Determine the [X, Y] coordinate at the center of the cell enclosing the given text.  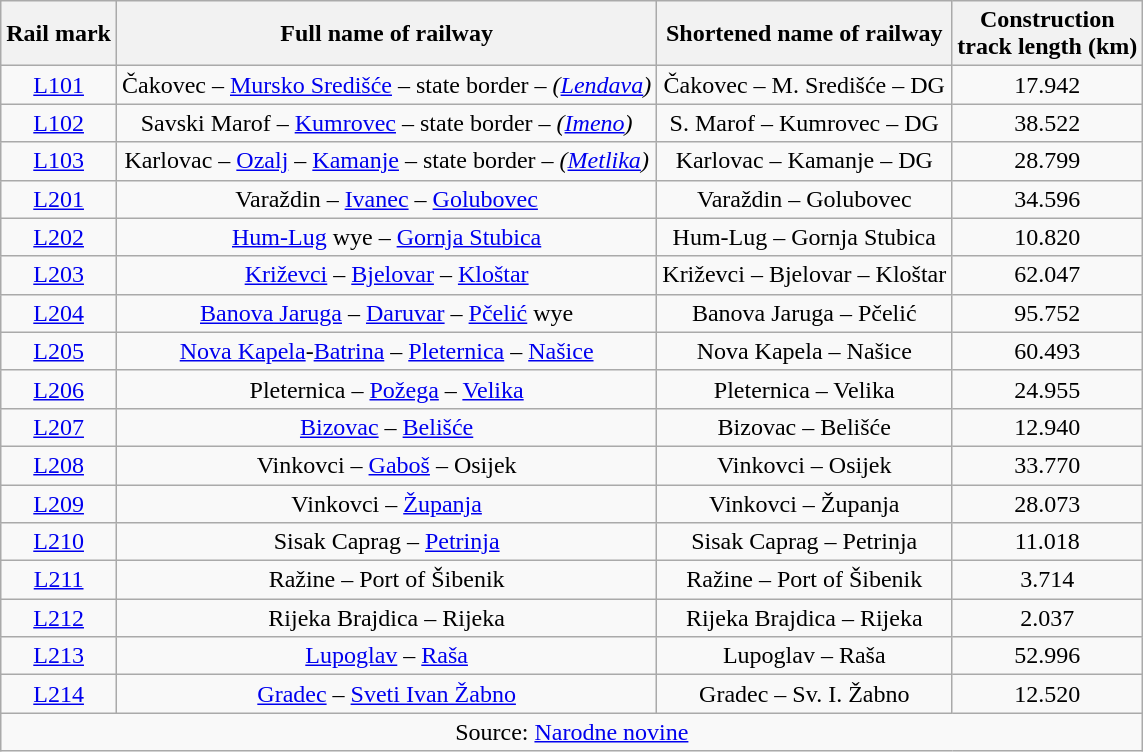
Hum-Lug – Gornja Stubica [804, 237]
Nova Kapela-Batrina – Pleternica – Našice [386, 351]
L101 [59, 85]
L213 [59, 656]
L209 [59, 503]
Varaždin – Golubovec [804, 199]
L210 [59, 542]
Savski Marof – Kumrovec – state border – (Imeno) [386, 123]
Varaždin – Ivanec – Golubovec [386, 199]
12.940 [1048, 427]
34.596 [1048, 199]
Čakovec – Mursko Središće – state border – (Lendava) [386, 85]
L202 [59, 237]
Banova Jaruga – Daruvar – Pčelić wye [386, 313]
11.018 [1048, 542]
L201 [59, 199]
95.752 [1048, 313]
33.770 [1048, 465]
62.047 [1048, 275]
Čakovec – M. Središće – DG [804, 85]
Banova Jaruga – Pčelić [804, 313]
L214 [59, 694]
L203 [59, 275]
Full name of railway [386, 34]
L205 [59, 351]
17.942 [1048, 85]
Source: Narodne novine [572, 732]
Gradec – Sveti Ivan Žabno [386, 694]
52.996 [1048, 656]
28.799 [1048, 161]
L204 [59, 313]
Karlovac – Ozalj – Kamanje – state border – (Metlika) [386, 161]
Constructiontrack length (km) [1048, 34]
Shortened name of railway [804, 34]
3.714 [1048, 580]
L207 [59, 427]
Karlovac – Kamanje – DG [804, 161]
28.073 [1048, 503]
Pleternica – Velika [804, 389]
60.493 [1048, 351]
38.522 [1048, 123]
L212 [59, 618]
12.520 [1048, 694]
L102 [59, 123]
Pleternica – Požega – Velika [386, 389]
2.037 [1048, 618]
L211 [59, 580]
L206 [59, 389]
24.955 [1048, 389]
L103 [59, 161]
Nova Kapela – Našice [804, 351]
Vinkovci – Gaboš – Osijek [386, 465]
Vinkovci – Osijek [804, 465]
Hum-Lug wye – Gornja Stubica [386, 237]
S. Marof – Kumrovec – DG [804, 123]
Gradec – Sv. I. Žabno [804, 694]
L208 [59, 465]
Rail mark [59, 34]
10.820 [1048, 237]
